Identify which cell holds the provided text, then report its (x, y) central coordinate. 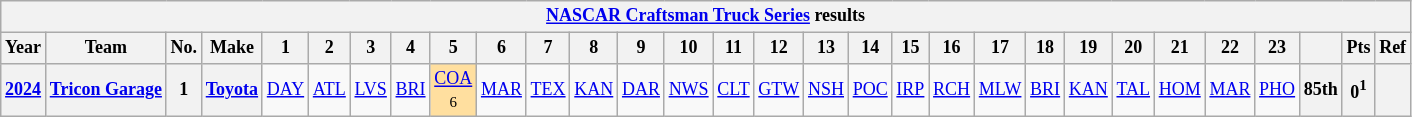
DAR (642, 90)
LVS (370, 90)
10 (688, 48)
ATL (329, 90)
Team (106, 48)
CLT (734, 90)
14 (870, 48)
TEX (548, 90)
COA6 (454, 90)
85th (1320, 90)
2024 (24, 90)
8 (594, 48)
3 (370, 48)
Make (232, 48)
No. (184, 48)
IRP (910, 90)
NSH (826, 90)
NWS (688, 90)
17 (1000, 48)
9 (642, 48)
23 (1278, 48)
POC (870, 90)
22 (1230, 48)
MLW (1000, 90)
19 (1088, 48)
5 (454, 48)
7 (548, 48)
PHO (1278, 90)
12 (779, 48)
6 (502, 48)
Toyota (232, 90)
20 (1133, 48)
4 (410, 48)
11 (734, 48)
NASCAR Craftsman Truck Series results (706, 16)
Pts (1358, 48)
RCH (952, 90)
TAL (1133, 90)
DAY (285, 90)
Ref (1393, 48)
01 (1358, 90)
16 (952, 48)
21 (1180, 48)
GTW (779, 90)
18 (1046, 48)
13 (826, 48)
15 (910, 48)
2 (329, 48)
HOM (1180, 90)
Tricon Garage (106, 90)
Year (24, 48)
